Detect which cell encompasses the target text, then output its [x, y] center coordinate. 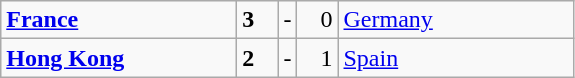
France [119, 20]
3 [258, 20]
Spain [456, 58]
0 [318, 20]
Hong Kong [119, 58]
Germany [456, 20]
1 [318, 58]
2 [258, 58]
